Scan for the cell matching the given text and deliver its [X, Y] coordinate at center. 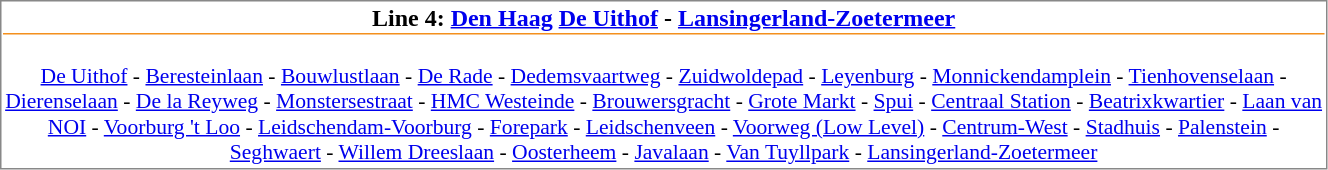
Line 4: Den Haag De Uithof - Lansingerland-Zoetermeer [664, 19]
